Search for the cell housing the specified text and yield its [x, y] center coordinate. 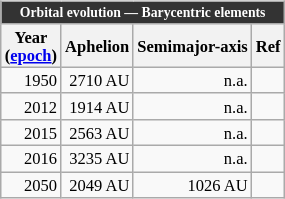
Semimajor-axis [192, 45]
Ref [268, 45]
1950 [31, 80]
2710 AU [97, 80]
2015 [31, 132]
2049 AU [97, 185]
2050 [31, 185]
Orbital evolution — Barycentric elements [143, 12]
Year(epoch) [31, 45]
Aphelion [97, 45]
2016 [31, 158]
1914 AU [97, 106]
2563 AU [97, 132]
2012 [31, 106]
1026 AU [192, 185]
3235 AU [97, 158]
